Capture the cell that displays the provided text and extract its [x, y] central coordinate. 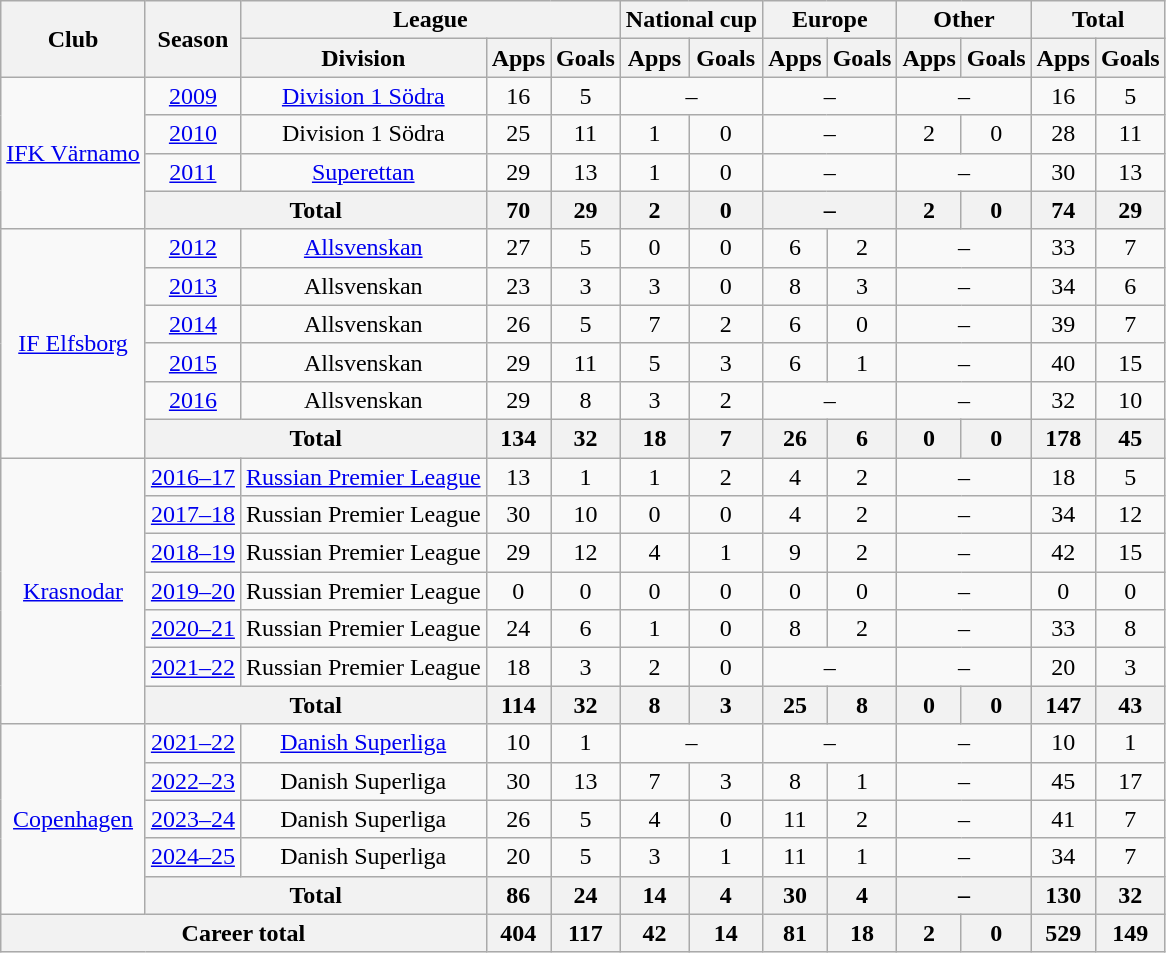
2011 [192, 172]
149 [1130, 933]
117 [586, 933]
Other [964, 20]
Club [74, 39]
National cup [691, 20]
Krasnodar [74, 591]
81 [795, 933]
41 [1063, 819]
2024–25 [192, 857]
2018–19 [192, 553]
2020–21 [192, 629]
40 [1063, 362]
17 [1130, 781]
Career total [244, 933]
114 [518, 705]
Superettan [363, 172]
Division [363, 58]
2009 [192, 96]
147 [1063, 705]
404 [518, 933]
Europe [830, 20]
134 [518, 438]
2022–23 [192, 781]
2023–24 [192, 819]
2014 [192, 324]
2016 [192, 400]
2013 [192, 286]
9 [795, 553]
27 [518, 248]
23 [518, 286]
43 [1130, 705]
2017–18 [192, 515]
178 [1063, 438]
70 [518, 210]
39 [1063, 324]
IFK Värnamo [74, 153]
529 [1063, 933]
2015 [192, 362]
74 [1063, 210]
2019–20 [192, 591]
League [430, 20]
2016–17 [192, 477]
Season [192, 39]
28 [1063, 134]
Copenhagen [74, 819]
2010 [192, 134]
IF Elfsborg [74, 343]
2012 [192, 248]
130 [1063, 895]
86 [518, 895]
